Scan for the cell matching the given text and deliver its [X, Y] coordinate at center. 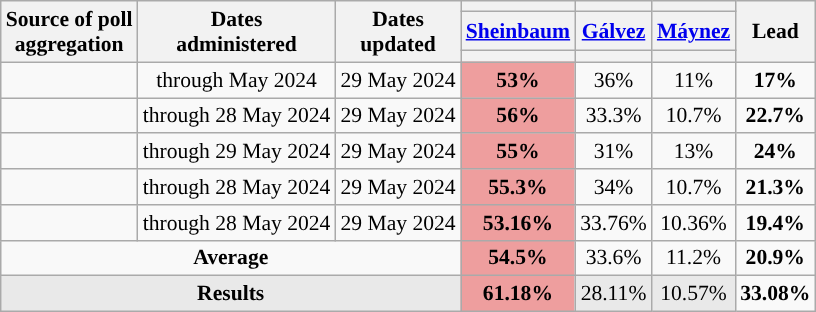
10.36% [694, 223]
21.3% [775, 187]
28.11% [614, 294]
13% [694, 152]
34% [614, 187]
33.76% [614, 223]
Lead [775, 32]
33.6% [614, 258]
Source of pollaggregation [70, 32]
55% [518, 152]
33.3% [614, 116]
17% [775, 80]
through 29 May 2024 [237, 152]
through May 2024 [237, 80]
54.5% [518, 258]
22.7% [775, 116]
Average [231, 258]
61.18% [518, 294]
Gálvez [614, 32]
53.16% [518, 223]
Máynez [694, 32]
33.08% [775, 294]
19.4% [775, 223]
55.3% [518, 187]
56% [518, 116]
Sheinbaum [518, 32]
Datesadministered [237, 32]
24% [775, 152]
31% [614, 152]
Datesupdated [398, 32]
11% [694, 80]
11.2% [694, 258]
53% [518, 80]
36% [614, 80]
Results [231, 294]
20.9% [775, 258]
10.57% [694, 294]
